Return the [x, y] coordinate for the center point of the cell that contains the specified text.  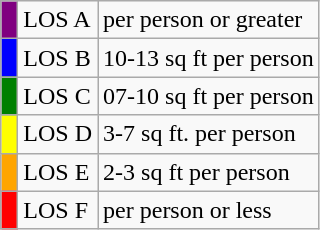
LOS F [58, 210]
per person or less [209, 210]
LOS E [58, 172]
LOS C [58, 96]
LOS A [58, 20]
10-13 sq ft per person [209, 58]
LOS B [58, 58]
per person or greater [209, 20]
2-3 sq ft per person [209, 172]
LOS D [58, 134]
3-7 sq ft. per person [209, 134]
07-10 sq ft per person [209, 96]
